Return the (x, y) coordinate for the center point of the cell that contains the specified text.  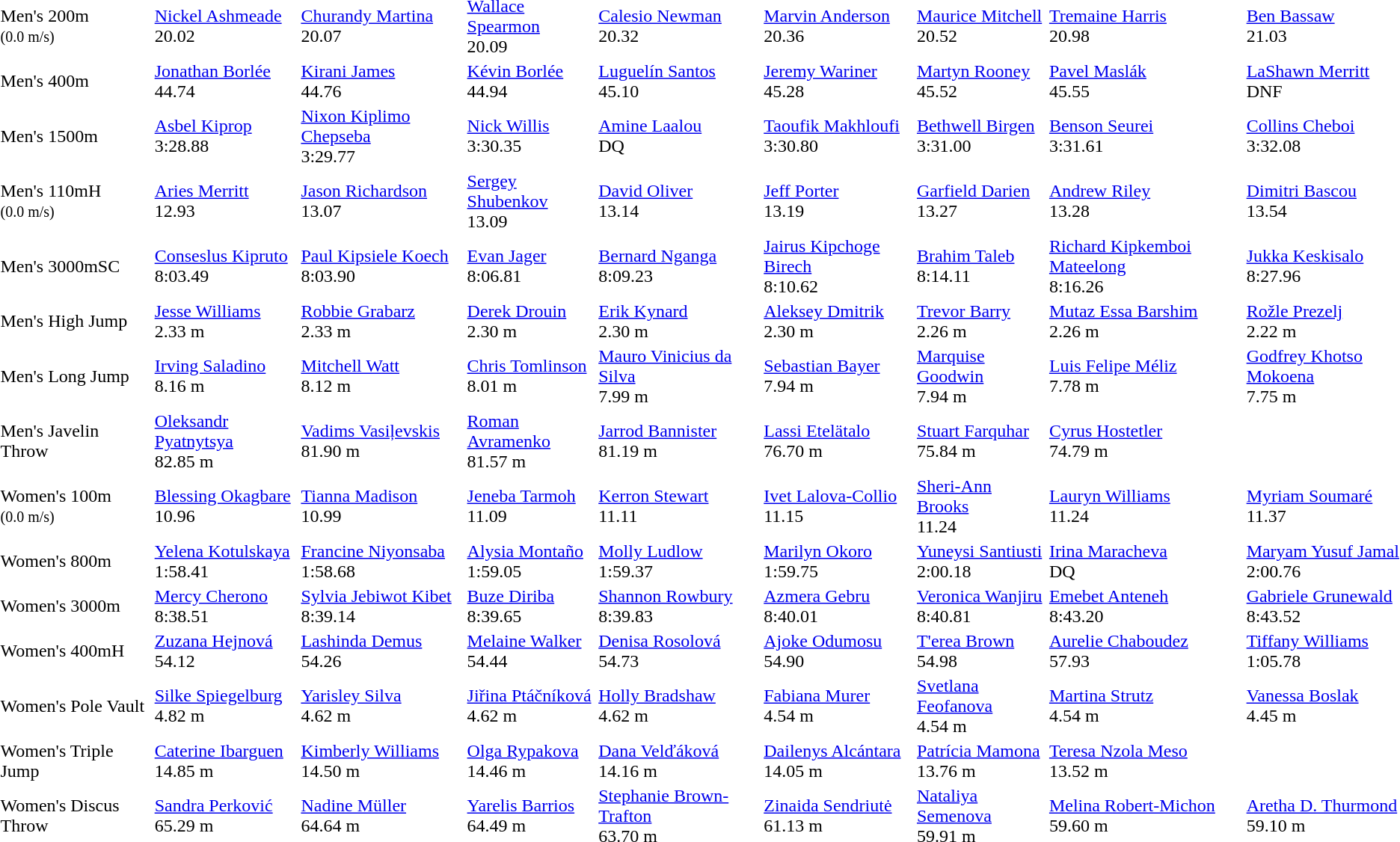
Amine Laalou DQ (679, 136)
Sheri-Ann Brooks 11.24 (980, 506)
Luguelín Santos 45.10 (679, 81)
Sergey Shubenkov 13.09 (531, 201)
Molly Ludlow 1:59.37 (679, 561)
Brahim Taleb 8:14.11 (980, 266)
Mauro Vinicius da Silva 7.99 m (679, 376)
Stuart Farquhar 75.84 m (980, 441)
Jeff Porter 13.19 (838, 201)
Derek Drouin 2.30 m (531, 322)
Bernard Nganga 8:09.23 (679, 266)
Teresa Nzola Meso 13.52 m (1146, 761)
Aries Merritt 12.93 (226, 201)
Alysia Montaño 1:59.05 (531, 561)
Andrew Riley 13.28 (1146, 201)
Garfield Darien 13.27 (980, 201)
Olga Rypakova 14.46 m (531, 761)
Lauryn Williams 11.24 (1146, 506)
Holly Bradshaw 4.62 m (679, 706)
Jeneba Tarmoh 11.09 (531, 506)
Blessing Okagbare 10.96 (226, 506)
Irving Saladino 8.16 m (226, 376)
Azmera Gebru 8:40.01 (838, 606)
Sebastian Bayer 7.94 m (838, 376)
Chris Tomlinson 8.01 m (531, 376)
Bethwell Birgen 3:31.00 (980, 136)
Jason Richardson 13.07 (381, 201)
Silke Spiegelburg 4.82 m (226, 706)
Asbel Kiprop 3:28.88 (226, 136)
Kimberly Williams 14.50 m (381, 761)
Mutaz Essa Barshim 2.26 m (1146, 322)
Jonathan Borlée 44.74 (226, 81)
Marilyn Okoro 1:59.75 (838, 561)
Vadims Vasiļevskis 81.90 m (381, 441)
Sylvia Jebiwot Kibet 8:39.14 (381, 606)
Tianna Madison 10.99 (381, 506)
Caterine Ibarguen 14.85 m (226, 761)
Zuzana Hejnová 54.12 (226, 651)
Mercy Cherono 8:38.51 (226, 606)
Nick Willis 3:30.35 (531, 136)
Nixon Kiplimo Chepseba 3:29.77 (381, 136)
Richard Kipkemboi Mateelong 8:16.26 (1146, 266)
Aleksey Dmitrik 2.30 m (838, 322)
Melaine Walker 54.44 (531, 651)
Dana Velďáková 14.16 m (679, 761)
Jiřina Ptáčníková 4.62 m (531, 706)
Conseslus Kipruto 8:03.49 (226, 266)
Luis Felipe Méliz 7.78 m (1146, 376)
Marquise Goodwin 7.94 m (980, 376)
Jeremy Wariner 45.28 (838, 81)
T'erea Brown 54.98 (980, 651)
Robbie Grabarz 2.33 m (381, 322)
Pavel Maslák 45.55 (1146, 81)
Denisa Rosolová 54.73 (679, 651)
Kirani James 44.76 (381, 81)
Erik Kynard 2.30 m (679, 322)
Yarisley Silva 4.62 m (381, 706)
Jarrod Bannister 81.19 m (679, 441)
Yuneysi Santiusti 2:00.18 (980, 561)
Jesse Williams 2.33 m (226, 322)
Emebet Anteneh 8:43.20 (1146, 606)
Trevor Barry 2.26 m (980, 322)
Martina Strutz 4.54 m (1146, 706)
Cyrus Hostetler 74.79 m (1146, 441)
Martyn Rooney 45.52 (980, 81)
Benson Seurei 3:31.61 (1146, 136)
Lashinda Demus 54.26 (381, 651)
Fabiana Murer 4.54 m (838, 706)
Francine Niyonsaba 1:58.68 (381, 561)
Kévin Borlée 44.94 (531, 81)
Jairus Kipchoge Birech 8:10.62 (838, 266)
Ajoke Odumosu 54.90 (838, 651)
Svetlana Feofanova 4.54 m (980, 706)
Ivet Lalova-Collio 11.15 (838, 506)
Roman Avramenko 81.57 m (531, 441)
Paul Kipsiele Koech 8:03.90 (381, 266)
Yelena Kotulskaya 1:58.41 (226, 561)
Mitchell Watt 8.12 m (381, 376)
Oleksandr Pyatnytsya 82.85 m (226, 441)
Taoufik Makhloufi 3:30.80 (838, 136)
Lassi Etelätalo 76.70 m (838, 441)
Aurelie Chaboudez 57.93 (1146, 651)
Irina Maracheva DQ (1146, 561)
Shannon Rowbury 8:39.83 (679, 606)
David Oliver 13.14 (679, 201)
Veronica Wanjiru 8:40.81 (980, 606)
Evan Jager 8:06.81 (531, 266)
Patrícia Mamona 13.76 m (980, 761)
Buze Diriba 8:39.65 (531, 606)
Kerron Stewart 11.11 (679, 506)
Dailenys Alcántara 14.05 m (838, 761)
